Find where the given text appears and provide that cell's center as [X, Y] coordinate. 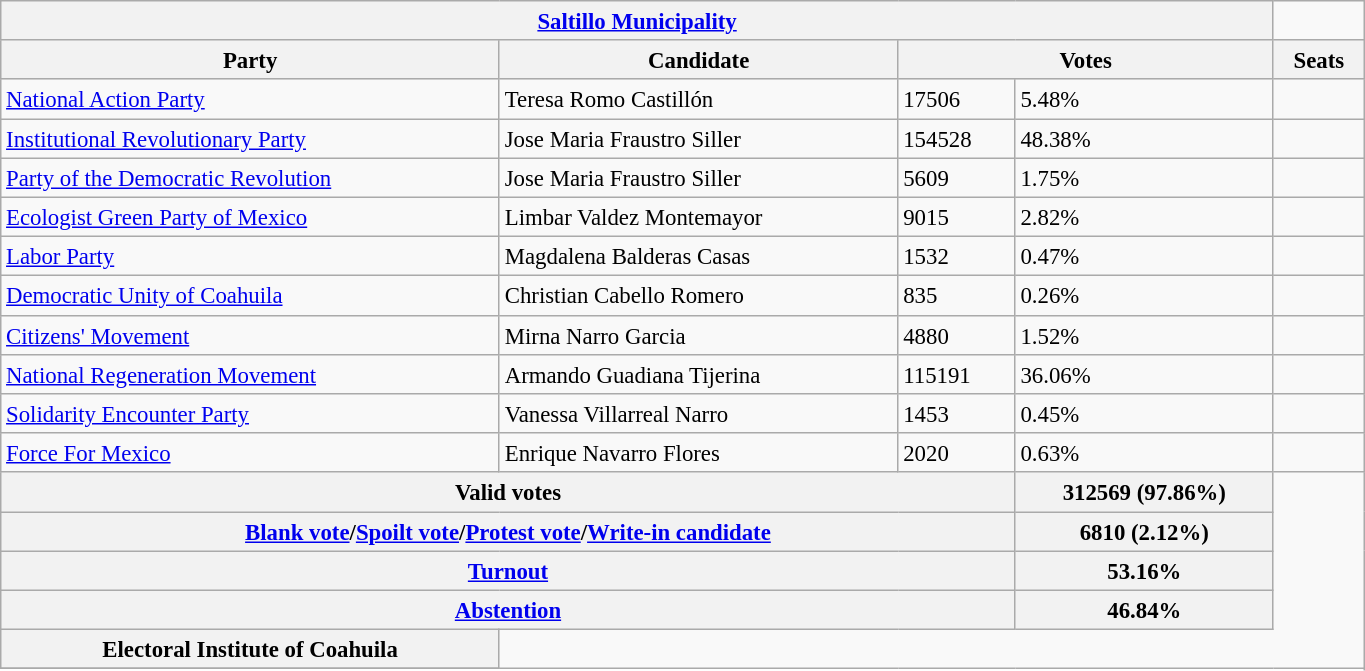
1.52% [1144, 334]
Christian Cabello Romero [698, 296]
National Regeneration Movement [250, 374]
Party of the Democratic Revolution [250, 178]
0.63% [1144, 452]
Blank vote/Spoilt vote/Protest vote/Write-in candidate [508, 532]
Candidate [698, 60]
17506 [956, 100]
0.26% [1144, 296]
Institutional Revolutionary Party [250, 138]
5609 [956, 178]
Abstention [508, 610]
National Action Party [250, 100]
Solidarity Encounter Party [250, 414]
0.47% [1144, 256]
835 [956, 296]
36.06% [1144, 374]
Limbar Valdez Montemayor [698, 216]
Seats [1318, 60]
Enrique Navarro Flores [698, 452]
46.84% [1144, 610]
Force For Mexico [250, 452]
Labor Party [250, 256]
9015 [956, 216]
1532 [956, 256]
Democratic Unity of Coahuila [250, 296]
Vanessa Villarreal Narro [698, 414]
312569 (97.86%) [1144, 492]
6810 (2.12%) [1144, 532]
Votes [1086, 60]
48.38% [1144, 138]
1453 [956, 414]
Electoral Institute of Coahuila [250, 650]
5.48% [1144, 100]
4880 [956, 334]
Magdalena Balderas Casas [698, 256]
Armando Guadiana Tijerina [698, 374]
Ecologist Green Party of Mexico [250, 216]
Saltillo Municipality [638, 20]
2020 [956, 452]
Citizens' Movement [250, 334]
0.45% [1144, 414]
115191 [956, 374]
Mirna Narro Garcia [698, 334]
2.82% [1144, 216]
Teresa Romo Castillón [698, 100]
154528 [956, 138]
53.16% [1144, 570]
Turnout [508, 570]
Valid votes [508, 492]
1.75% [1144, 178]
Party [250, 60]
